Search for the cell housing the specified text and yield its (X, Y) center coordinate. 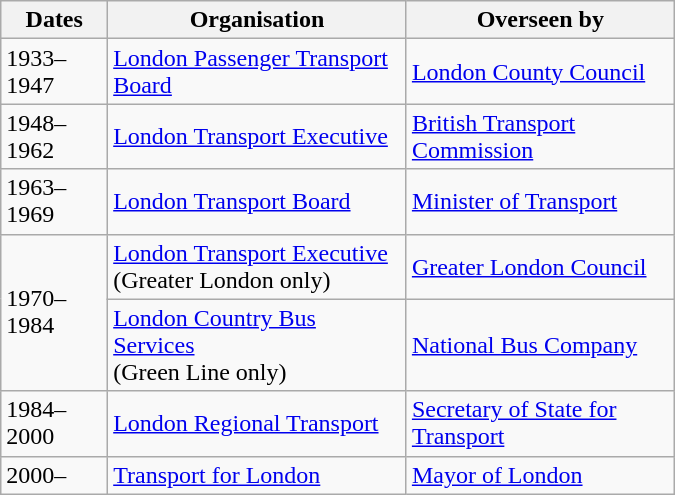
National Bus Company (540, 345)
London Transport Board (258, 202)
London Passenger Transport Board (258, 72)
Organisation (258, 20)
London Transport Executive (258, 136)
London Regional Transport (258, 424)
1970–1984 (54, 312)
1933–1947 (54, 72)
Dates (54, 20)
London Transport Executive(Greater London only) (258, 266)
Secretary of State for Transport (540, 424)
1963–1969 (54, 202)
British Transport Commission (540, 136)
1948–1962 (54, 136)
London Country Bus Services(Green Line only) (258, 345)
Transport for London (258, 475)
Mayor of London (540, 475)
2000– (54, 475)
London County Council (540, 72)
Minister of Transport (540, 202)
Greater London Council (540, 266)
1984–2000 (54, 424)
Overseen by (540, 20)
